Output the (x, y) coordinate of the center of the cell containing the given text.  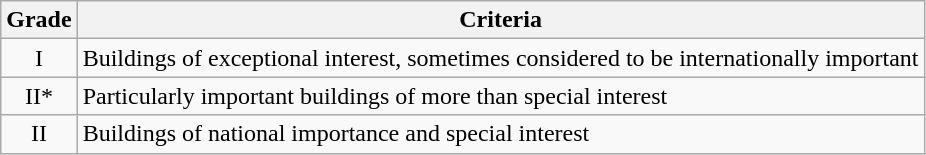
II (39, 134)
Particularly important buildings of more than special interest (500, 96)
Buildings of exceptional interest, sometimes considered to be internationally important (500, 58)
I (39, 58)
Grade (39, 20)
Buildings of national importance and special interest (500, 134)
Criteria (500, 20)
II* (39, 96)
